Locate the cell with the specified text and output its (X, Y) center coordinate. 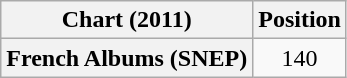
Chart (2011) (127, 20)
140 (300, 58)
French Albums (SNEP) (127, 58)
Position (300, 20)
